Determine the [x, y] coordinate at the center of the cell enclosing the given text.  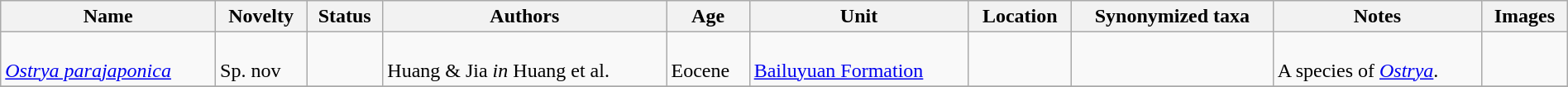
Sp. nov [261, 60]
A species of Ostrya. [1377, 60]
Age [708, 17]
Authors [524, 17]
Eocene [708, 60]
Name [108, 17]
Bailuyuan Formation [858, 60]
Images [1525, 17]
Synonymized taxa [1173, 17]
Location [1021, 17]
Unit [858, 17]
Ostrya parajaponica [108, 60]
Notes [1377, 17]
Status [345, 17]
Huang & Jia in Huang et al. [524, 60]
Novelty [261, 17]
